Pinpoint the cell where the given text exists, returning its (x, y) midpoint coordinate. 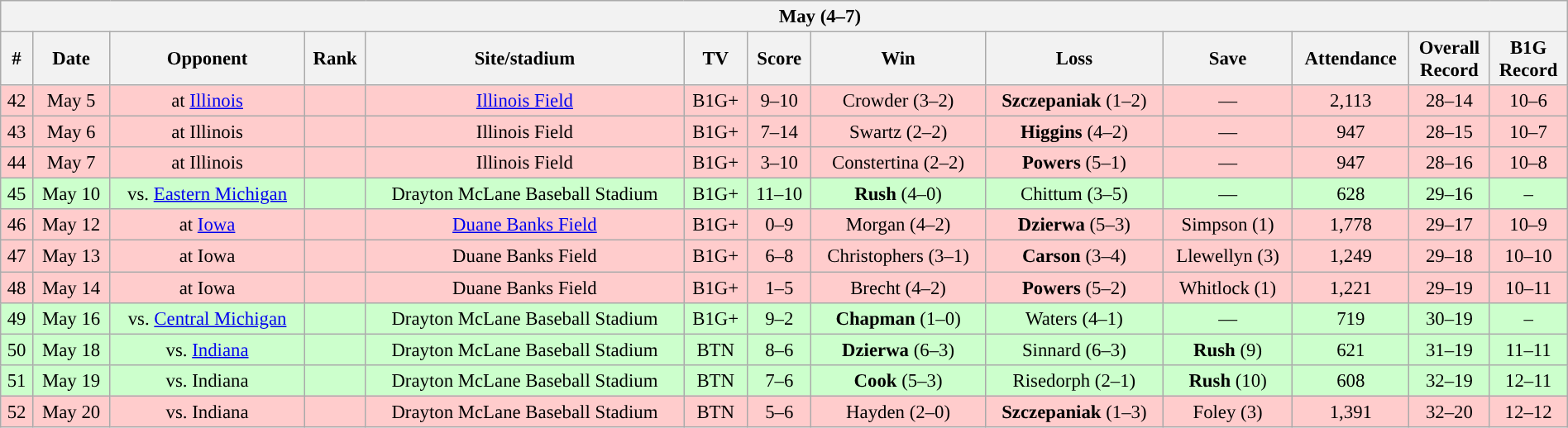
May 7 (71, 163)
Chittum (3–5) (1073, 194)
31–19 (1449, 350)
11–11 (1528, 350)
Christophers (3–1) (898, 256)
29–16 (1449, 194)
Rush (9) (1227, 350)
30–19 (1449, 318)
43 (17, 132)
May 5 (71, 101)
29–19 (1449, 287)
2,113 (1351, 101)
Rush (4–0) (898, 194)
TV (716, 58)
# (17, 58)
Date (71, 58)
1,249 (1351, 256)
10–9 (1528, 225)
Sinnard (6–3) (1073, 350)
9–10 (779, 101)
Score (779, 58)
46 (17, 225)
Simpson (1) (1227, 225)
Foley (3) (1227, 411)
OverallRecord (1449, 58)
47 (17, 256)
7–14 (779, 132)
51 (17, 380)
12–12 (1528, 411)
May 20 (71, 411)
50 (17, 350)
Chapman (1–0) (898, 318)
10–6 (1528, 101)
719 (1351, 318)
8–6 (779, 350)
28–15 (1449, 132)
6–8 (779, 256)
3–10 (779, 163)
10–7 (1528, 132)
29–17 (1449, 225)
1,778 (1351, 225)
10–8 (1528, 163)
Szczepaniak (1–3) (1073, 411)
621 (1351, 350)
Powers (5–1) (1073, 163)
0–9 (779, 225)
Risedorph (2–1) (1073, 380)
May (4–7) (784, 17)
32–20 (1449, 411)
Hayden (2–0) (898, 411)
628 (1351, 194)
49 (17, 318)
Cook (5–3) (898, 380)
48 (17, 287)
Waters (4–1) (1073, 318)
vs. Central Michigan (207, 318)
May 14 (71, 287)
7–6 (779, 380)
May 12 (71, 225)
608 (1351, 380)
10–10 (1528, 256)
May 13 (71, 256)
9–2 (779, 318)
Rank (335, 58)
May 6 (71, 132)
Dzierwa (5–3) (1073, 225)
Win (898, 58)
1,391 (1351, 411)
28–14 (1449, 101)
Carson (3–4) (1073, 256)
May 18 (71, 350)
Save (1227, 58)
44 (17, 163)
5–6 (779, 411)
Morgan (4–2) (898, 225)
Opponent (207, 58)
Higgins (4–2) (1073, 132)
12–11 (1528, 380)
Szczepaniak (1–2) (1073, 101)
Brecht (4–2) (898, 287)
Whitlock (1) (1227, 287)
10–11 (1528, 287)
B1GRecord (1528, 58)
Llewellyn (3) (1227, 256)
52 (17, 411)
45 (17, 194)
May 10 (71, 194)
Dzierwa (6–3) (898, 350)
Constertina (2–2) (898, 163)
Attendance (1351, 58)
vs. Eastern Michigan (207, 194)
Loss (1073, 58)
May 19 (71, 380)
Rush (10) (1227, 380)
Site/stadium (524, 58)
1,221 (1351, 287)
11–10 (779, 194)
32–19 (1449, 380)
29–18 (1449, 256)
42 (17, 101)
28–16 (1449, 163)
May 16 (71, 318)
Powers (5–2) (1073, 287)
Swartz (2–2) (898, 132)
1–5 (779, 287)
Crowder (3–2) (898, 101)
